Return (X, Y) of the center of cell containing provided text 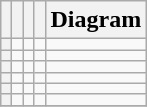
Diagram (96, 20)
